From the cell containing the given text, extract its center point as [X, Y] coordinate. 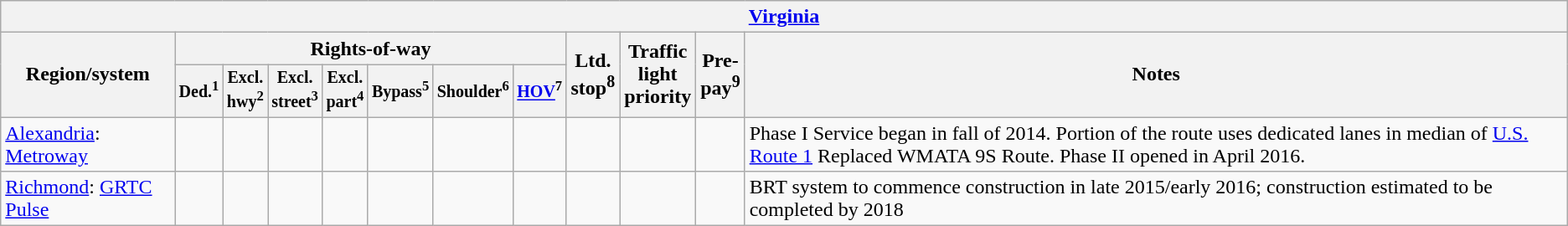
Ltd.stop8 [593, 75]
Bypass5 [400, 90]
Richmond: GRTC Pulse [88, 199]
Alexandria:Metroway [88, 144]
HOV7 [539, 90]
Rights-of-way [370, 49]
Ded.1 [199, 90]
Excl.hwy2 [245, 90]
Shoulder6 [473, 90]
Pre-pay9 [720, 75]
Trafficlightpriority [658, 75]
Notes [1156, 75]
Virginia [784, 17]
Region/system [88, 75]
Excl.street3 [295, 90]
BRT system to commence construction in late 2015/early 2016; construction estimated to be completed by 2018 [1156, 199]
Excl.part4 [345, 90]
